Pinpoint the cell where the given text exists, returning its (x, y) midpoint coordinate. 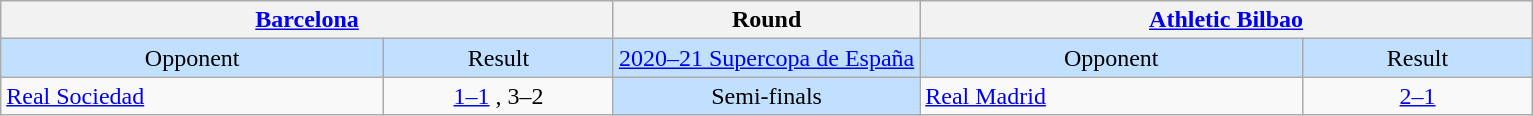
2–1 (1418, 96)
Real Madrid (1112, 96)
Semi-finals (766, 96)
2020–21 Supercopa de España (766, 58)
1–1 , 3–2 (499, 96)
Real Sociedad (192, 96)
Barcelona (308, 20)
Round (766, 20)
Athletic Bilbao (1226, 20)
